Return the [X, Y] coordinate for the center point of the cell that contains the specified text.  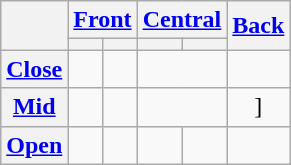
Front [102, 20]
] [258, 107]
Back [258, 26]
Open [34, 145]
Close [34, 69]
Central [182, 20]
Mid [34, 107]
